Detect which cell encompasses the target text, then output its [X, Y] center coordinate. 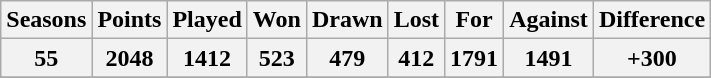
Lost [416, 20]
For [474, 20]
479 [347, 58]
Won [276, 20]
1791 [474, 58]
1412 [207, 58]
Drawn [347, 20]
Played [207, 20]
Seasons [46, 20]
+300 [652, 58]
Against [549, 20]
Difference [652, 20]
2048 [130, 58]
412 [416, 58]
523 [276, 58]
1491 [549, 58]
55 [46, 58]
Points [130, 20]
